Output the [X, Y] coordinate of the center of the cell containing the given text.  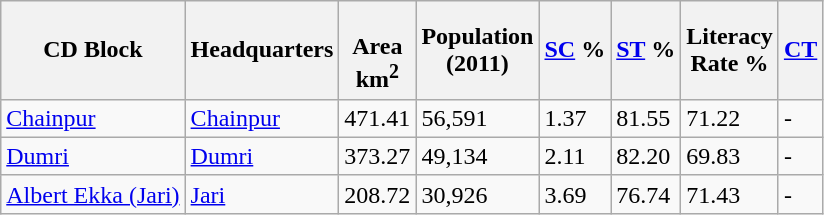
Albert Ekka (Jari) [93, 194]
Jari [262, 194]
3.69 [575, 194]
2.11 [575, 156]
CT [800, 50]
49,134 [478, 156]
SC % [575, 50]
56,591 [478, 118]
82.20 [646, 156]
30,926 [478, 194]
71.22 [730, 118]
471.41 [378, 118]
71.43 [730, 194]
1.37 [575, 118]
CD Block [93, 50]
76.74 [646, 194]
208.72 [378, 194]
Headquarters [262, 50]
373.27 [378, 156]
Areakm2 [378, 50]
81.55 [646, 118]
Literacy Rate % [730, 50]
ST % [646, 50]
Population(2011) [478, 50]
69.83 [730, 156]
